Output the [x, y] coordinate of the center of the cell containing the given text.  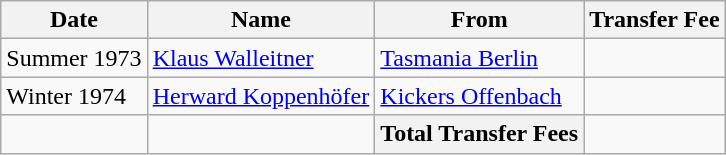
Name [261, 20]
From [480, 20]
Klaus Walleitner [261, 58]
Transfer Fee [654, 20]
Tasmania Berlin [480, 58]
Total Transfer Fees [480, 134]
Summer 1973 [74, 58]
Winter 1974 [74, 96]
Herward Koppenhöfer [261, 96]
Kickers Offenbach [480, 96]
Date [74, 20]
